From the cell containing the given text, extract its center point as (x, y) coordinate. 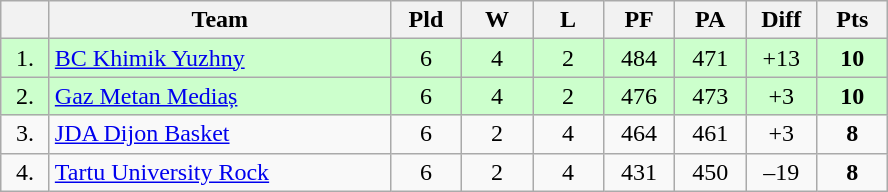
Pld (426, 20)
+13 (782, 58)
464 (640, 134)
3. (26, 134)
471 (710, 58)
450 (710, 172)
Team (220, 20)
L (568, 20)
431 (640, 172)
Tartu University Rock (220, 172)
Diff (782, 20)
1. (26, 58)
Pts (852, 20)
PA (710, 20)
473 (710, 96)
484 (640, 58)
476 (640, 96)
4. (26, 172)
PF (640, 20)
JDA Dijon Basket (220, 134)
BC Khimik Yuzhny (220, 58)
–19 (782, 172)
Gaz Metan Mediaș (220, 96)
W (496, 20)
2. (26, 96)
461 (710, 134)
